Identify which cell holds the provided text, then report its (x, y) central coordinate. 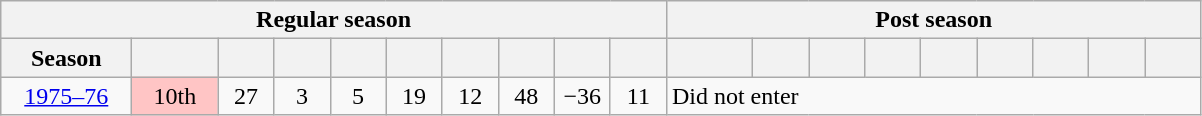
48 (526, 96)
19 (414, 96)
27 (246, 96)
Season (66, 58)
−36 (582, 96)
11 (638, 96)
Did not enter (934, 96)
1975–76 (66, 96)
12 (470, 96)
Post season (934, 20)
5 (358, 96)
10th (175, 96)
3 (302, 96)
Regular season (334, 20)
